Identify which cell holds the provided text, then report its [x, y] central coordinate. 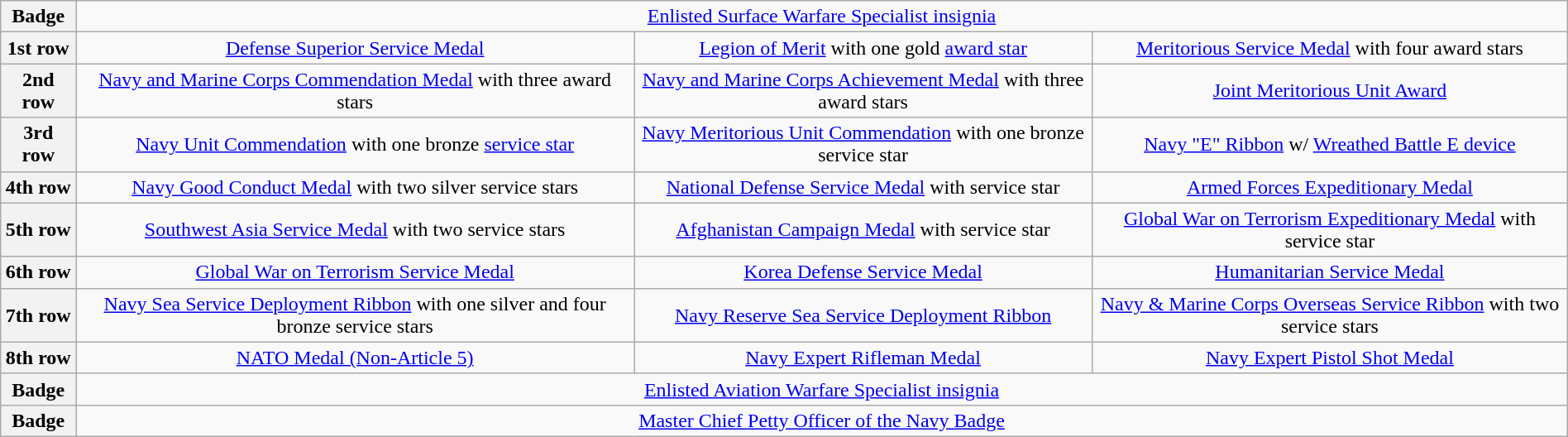
Korea Defense Service Medal [863, 272]
Navy and Marine Corps Achievement Medal with three award stars [863, 91]
6th row [38, 272]
Navy Reserve Sea Service Deployment Ribbon [863, 315]
Navy & Marine Corps Overseas Service Ribbon with two service stars [1330, 315]
Navy "E" Ribbon w/ Wreathed Battle E device [1330, 144]
3rd row [38, 144]
Navy Expert Rifleman Medal [863, 358]
2nd row [38, 91]
Joint Meritorious Unit Award [1330, 91]
Enlisted Aviation Warfare Specialist insignia [822, 389]
Master Chief Petty Officer of the Navy Badge [822, 420]
Afghanistan Campaign Medal with service star [863, 230]
Legion of Merit with one gold award star [863, 48]
Navy and Marine Corps Commendation Medal with three award stars [356, 91]
4th row [38, 187]
National Defense Service Medal with service star [863, 187]
Armed Forces Expeditionary Medal [1330, 187]
Southwest Asia Service Medal with two service stars [356, 230]
NATO Medal (Non-Article 5) [356, 358]
1st row [38, 48]
Enlisted Surface Warfare Specialist insignia [822, 17]
Global War on Terrorism Service Medal [356, 272]
Navy Expert Pistol Shot Medal [1330, 358]
Navy Unit Commendation with one bronze service star [356, 144]
Defense Superior Service Medal [356, 48]
Navy Good Conduct Medal with two silver service stars [356, 187]
5th row [38, 230]
Meritorious Service Medal with four award stars [1330, 48]
Navy Sea Service Deployment Ribbon with one silver and four bronze service stars [356, 315]
8th row [38, 358]
Humanitarian Service Medal [1330, 272]
Navy Meritorious Unit Commendation with one bronze service star [863, 144]
7th row [38, 315]
Global War on Terrorism Expeditionary Medal with service star [1330, 230]
